Find where the given text appears and provide that cell's center as (X, Y) coordinate. 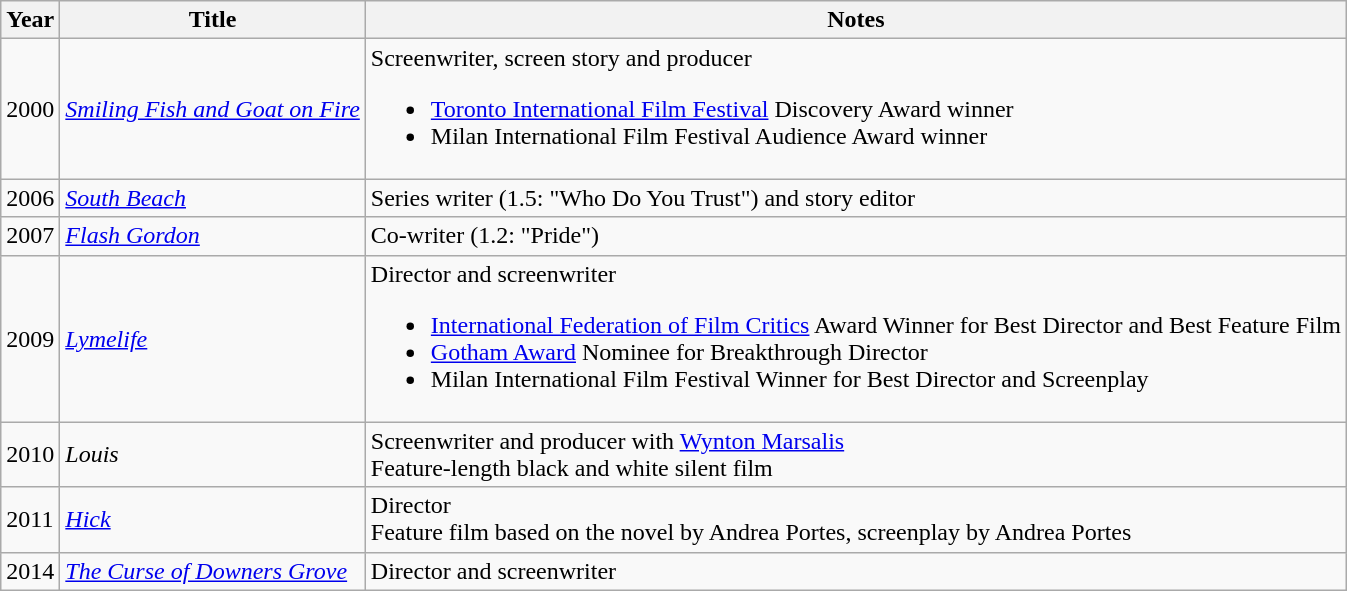
DirectorFeature film based on the novel by Andrea Portes, screenplay by Andrea Portes (856, 520)
2010 (30, 454)
2000 (30, 109)
Series writer (1.5: "Who Do You Trust") and story editor (856, 198)
Louis (213, 454)
Flash Gordon (213, 236)
Notes (856, 20)
2007 (30, 236)
Smiling Fish and Goat on Fire (213, 109)
South Beach (213, 198)
Screenwriter and producer with Wynton MarsalisFeature-length black and white silent film (856, 454)
Hick (213, 520)
Title (213, 20)
2011 (30, 520)
2014 (30, 571)
2006 (30, 198)
Director and screenwriter (856, 571)
Co-writer (1.2: "Pride") (856, 236)
The Curse of Downers Grove (213, 571)
Year (30, 20)
2009 (30, 338)
Lymelife (213, 338)
